Find where the given text appears and provide that cell's center as [X, Y] coordinate. 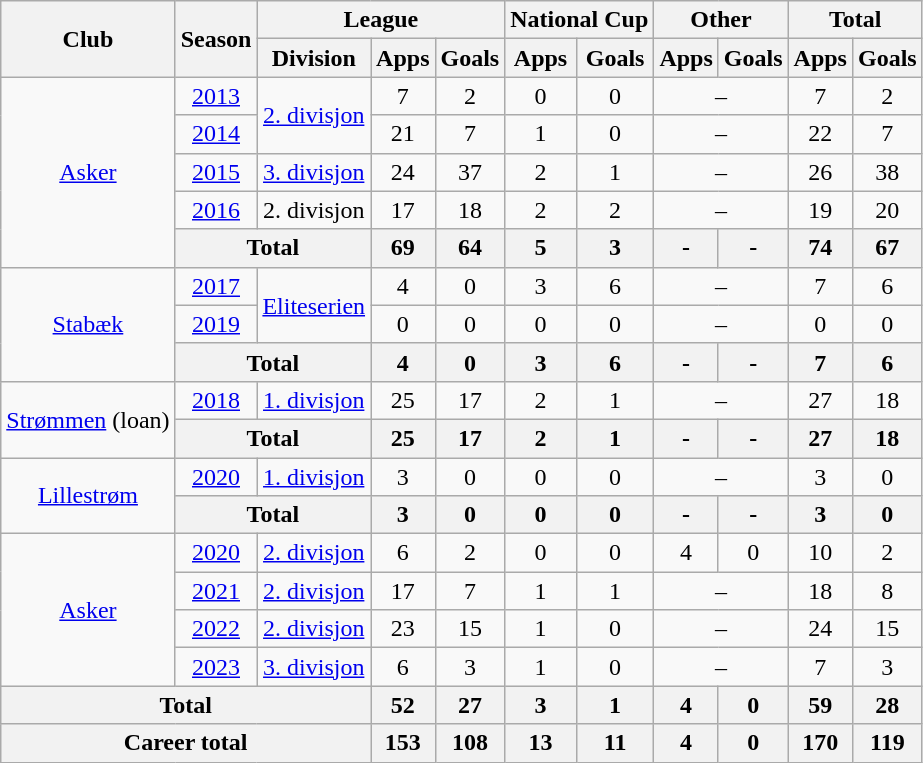
10 [820, 553]
2021 [216, 591]
69 [403, 248]
11 [615, 743]
19 [820, 210]
2015 [216, 172]
Season [216, 39]
119 [887, 743]
2022 [216, 629]
2017 [216, 286]
National Cup [580, 20]
22 [820, 134]
153 [403, 743]
Club [88, 39]
League [381, 20]
Strømmen (loan) [88, 419]
26 [820, 172]
21 [403, 134]
Lillestrøm [88, 496]
8 [887, 591]
2014 [216, 134]
2018 [216, 400]
170 [820, 743]
2013 [216, 96]
59 [820, 705]
2023 [216, 667]
Career total [186, 743]
64 [470, 248]
28 [887, 705]
5 [541, 248]
2019 [216, 324]
Other [721, 20]
74 [820, 248]
38 [887, 172]
Stabæk [88, 324]
13 [541, 743]
20 [887, 210]
108 [470, 743]
67 [887, 248]
37 [470, 172]
Eliteserien [314, 305]
2016 [216, 210]
23 [403, 629]
Division [314, 58]
52 [403, 705]
